Locate the cell with the specified text and output its (x, y) center coordinate. 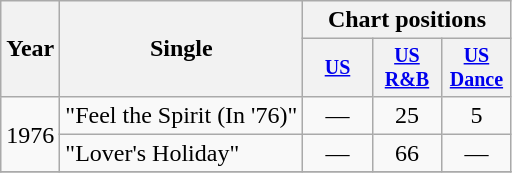
66 (406, 153)
"Feel the Spirit (In '76)" (182, 115)
25 (406, 115)
"Lover's Holiday" (182, 153)
US (338, 68)
USR&B (406, 68)
1976 (30, 134)
5 (476, 115)
Year (30, 49)
USDance (476, 68)
Chart positions (407, 20)
Single (182, 49)
